Determine the [X, Y] coordinate at the center of the cell enclosing the given text.  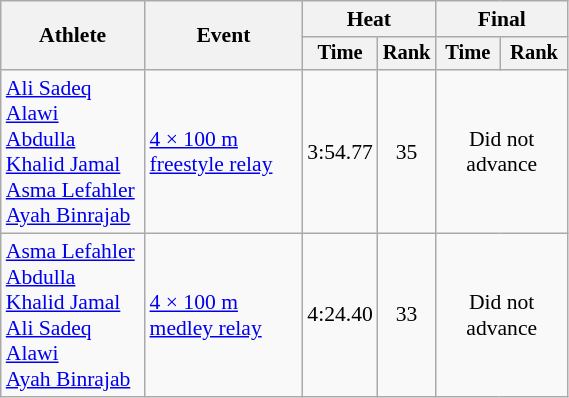
Ali Sadeq AlawiAbdulla Khalid Jamal Asma Lefahler Ayah Binrajab [73, 152]
Event [224, 36]
Heat [368, 19]
3:54.77 [340, 152]
4 × 100 m medley relay [224, 316]
Athlete [73, 36]
4:24.40 [340, 316]
4 × 100 m freestyle relay [224, 152]
Final [502, 19]
35 [407, 152]
Asma Lefahler Abdulla Khalid Jamal Ali Sadeq Alawi Ayah Binrajab [73, 316]
33 [407, 316]
